Scan for the cell matching the given text and deliver its [x, y] coordinate at center. 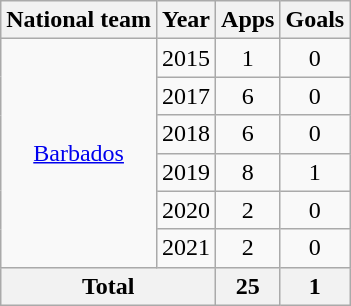
Apps [248, 20]
Year [186, 20]
Total [108, 286]
2020 [186, 210]
8 [248, 172]
2017 [186, 96]
National team [79, 20]
Barbados [79, 153]
2021 [186, 248]
2018 [186, 134]
Goals [315, 20]
25 [248, 286]
2019 [186, 172]
2015 [186, 58]
